Detect which cell encompasses the target text, then output its (x, y) center coordinate. 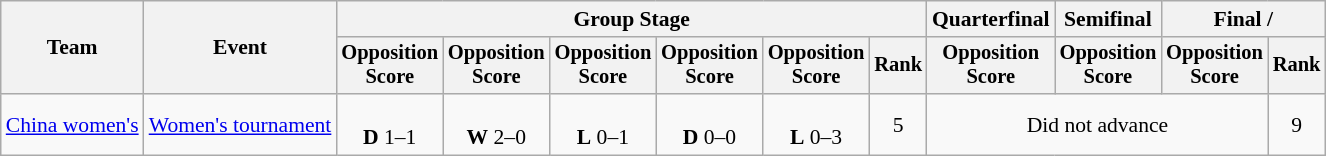
5 (898, 124)
D 1–1 (390, 124)
Team (72, 48)
Quarterfinal (991, 19)
Semifinal (1108, 19)
D 0–0 (710, 124)
Did not advance (1098, 124)
Final / (1243, 19)
Event (240, 48)
Women's tournament (240, 124)
L 0–1 (604, 124)
L 0–3 (816, 124)
9 (1297, 124)
W 2–0 (496, 124)
China women's (72, 124)
Group Stage (632, 19)
